For the text-containing cell, return its midpoint in [x, y] coordinate format. 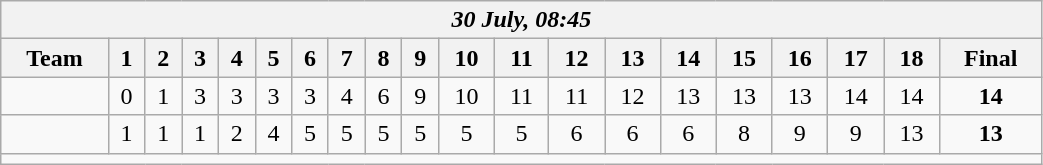
18 [912, 58]
Team [54, 58]
15 [744, 58]
16 [800, 58]
17 [856, 58]
Final [990, 58]
0 [126, 96]
30 July, 08:45 [522, 20]
7 [346, 58]
